Locate the cell with the specified text and output its (X, Y) center coordinate. 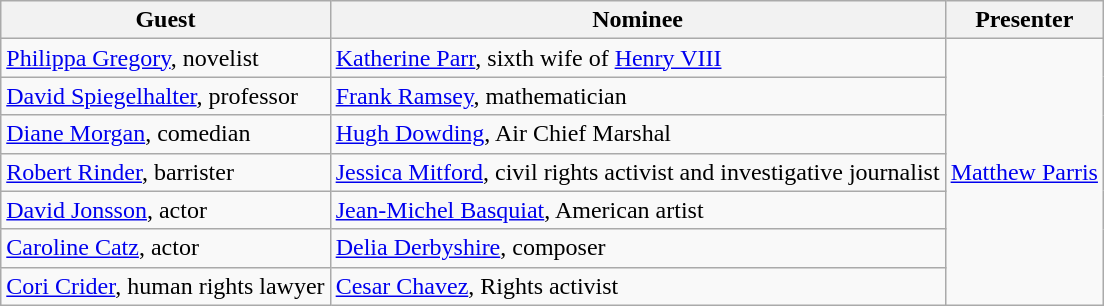
Matthew Parris (1024, 172)
Caroline Catz, actor (166, 248)
Katherine Parr, sixth wife of Henry VIII (638, 58)
David Jonsson, actor (166, 210)
Robert Rinder, barrister (166, 172)
Nominee (638, 20)
Cesar Chavez, Rights activist (638, 286)
Frank Ramsey, mathematician (638, 96)
Jessica Mitford, civil rights activist and investigative journalist (638, 172)
Diane Morgan, comedian (166, 134)
Guest (166, 20)
Cori Crider, human rights lawyer (166, 286)
Jean-Michel Basquiat, American artist (638, 210)
Hugh Dowding, Air Chief Marshal (638, 134)
Presenter (1024, 20)
Philippa Gregory, novelist (166, 58)
Delia Derbyshire, composer (638, 248)
David Spiegelhalter, professor (166, 96)
